Capture the cell that displays the provided text and extract its [x, y] central coordinate. 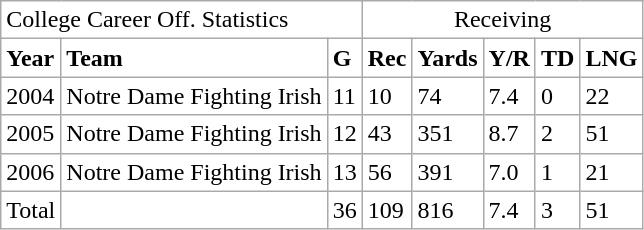
Total [31, 210]
Receiving [502, 20]
Yards [448, 58]
816 [448, 210]
G [344, 58]
21 [612, 172]
351 [448, 134]
2005 [31, 134]
36 [344, 210]
3 [557, 210]
13 [344, 172]
74 [448, 96]
2006 [31, 172]
391 [448, 172]
TD [557, 58]
0 [557, 96]
11 [344, 96]
LNG [612, 58]
12 [344, 134]
Rec [387, 58]
10 [387, 96]
43 [387, 134]
109 [387, 210]
8.7 [509, 134]
56 [387, 172]
1 [557, 172]
22 [612, 96]
Team [194, 58]
College Career Off. Statistics [182, 20]
Year [31, 58]
2004 [31, 96]
Y/R [509, 58]
2 [557, 134]
7.0 [509, 172]
